Detect which cell encompasses the target text, then output its (X, Y) center coordinate. 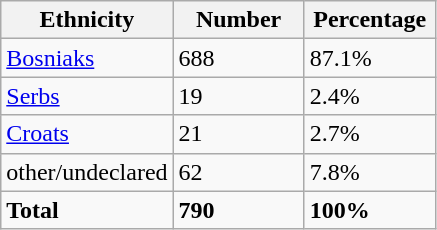
Total (87, 210)
other/undeclared (87, 172)
2.4% (370, 96)
Ethnicity (87, 20)
100% (370, 210)
Croats (87, 134)
2.7% (370, 134)
21 (238, 134)
19 (238, 96)
790 (238, 210)
62 (238, 172)
Number (238, 20)
688 (238, 58)
Serbs (87, 96)
Bosniaks (87, 58)
7.8% (370, 172)
Percentage (370, 20)
87.1% (370, 58)
